Provide the (X, Y) coordinate of the cell's center where the given text is located.  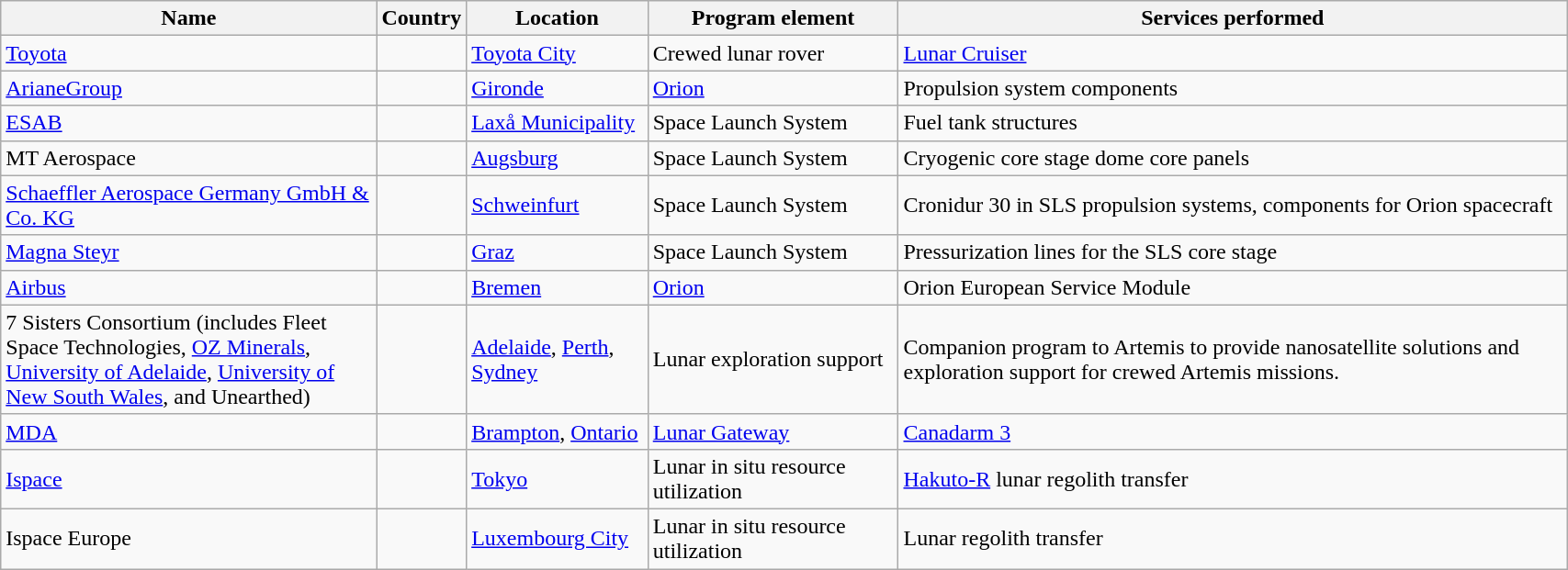
Orion European Service Module (1233, 287)
Hakuto-R lunar regolith transfer (1233, 479)
Location (558, 18)
7 Sisters Consortium (includes Fleet Space Technologies, OZ Minerals, University of Adelaide, University of New South Wales, and Unearthed) (189, 360)
Country (422, 18)
Lunar exploration support (773, 360)
Lunar Cruiser (1233, 53)
Schaeffler Aerospace Germany GmbH & Co. KG (189, 206)
Brampton, Ontario (558, 431)
Ispace (189, 479)
Toyota (189, 53)
Program element (773, 18)
ArianeGroup (189, 88)
ESAB (189, 123)
Pressurization lines for the SLS core stage (1233, 252)
Canadarm 3 (1233, 431)
MDA (189, 431)
Name (189, 18)
Airbus (189, 287)
Crewed lunar rover (773, 53)
MT Aerospace (189, 158)
Cryogenic core stage dome core panels (1233, 158)
Augsburg (558, 158)
Ispace Europe (189, 538)
Fuel tank structures (1233, 123)
Tokyo (558, 479)
Graz (558, 252)
Propulsion system components (1233, 88)
Companion program to Artemis to provide nanosatellite solutions and exploration support for crewed Artemis missions. (1233, 360)
Cronidur 30 in SLS propulsion systems, components for Orion spacecraft (1233, 206)
Schweinfurt (558, 206)
Lunar regolith transfer (1233, 538)
Adelaide, Perth, Sydney (558, 360)
Gironde (558, 88)
Magna Steyr (189, 252)
Laxå Municipality (558, 123)
Luxembourg City (558, 538)
Bremen (558, 287)
Services performed (1233, 18)
Lunar Gateway (773, 431)
Toyota City (558, 53)
